Extract the [x, y] coordinate from the center of the cell holding the provided text.  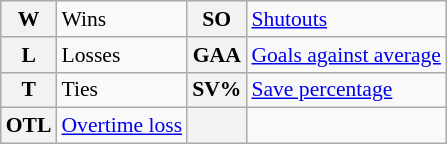
T [29, 90]
L [29, 55]
Goals against average [346, 55]
GAA [216, 55]
Ties [122, 90]
OTL [29, 126]
Save percentage [346, 90]
SV% [216, 90]
Wins [122, 19]
Losses [122, 55]
Overtime loss [122, 126]
W [29, 19]
Shutouts [346, 19]
SO [216, 19]
